Return (X, Y) of the center of cell containing provided text 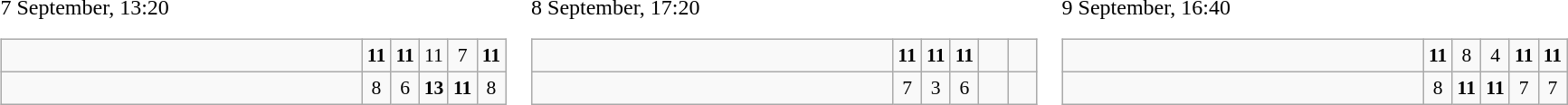
4 (1496, 56)
3 (936, 88)
13 (434, 88)
